Detect which cell encompasses the target text, then output its [x, y] center coordinate. 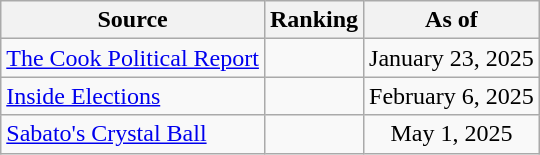
Sabato's Crystal Ball [133, 134]
Inside Elections [133, 96]
Ranking [314, 20]
The Cook Political Report [133, 58]
As of [452, 20]
February 6, 2025 [452, 96]
Source [133, 20]
May 1, 2025 [452, 134]
January 23, 2025 [452, 58]
